For the text-containing cell, return its midpoint in [x, y] coordinate format. 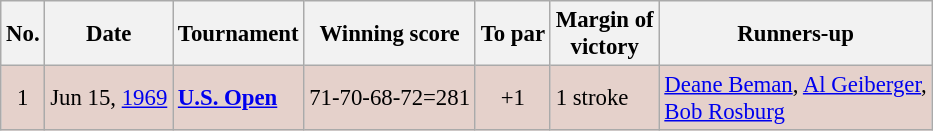
No. [23, 34]
U.S. Open [238, 98]
+1 [512, 98]
1 [23, 98]
To par [512, 34]
Runners-up [796, 34]
1 stroke [604, 98]
Margin ofvictory [604, 34]
Winning score [390, 34]
Date [109, 34]
Deane Beman, Al Geiberger, Bob Rosburg [796, 98]
71-70-68-72=281 [390, 98]
Jun 15, 1969 [109, 98]
Tournament [238, 34]
